For the text-containing cell, return its midpoint in [x, y] coordinate format. 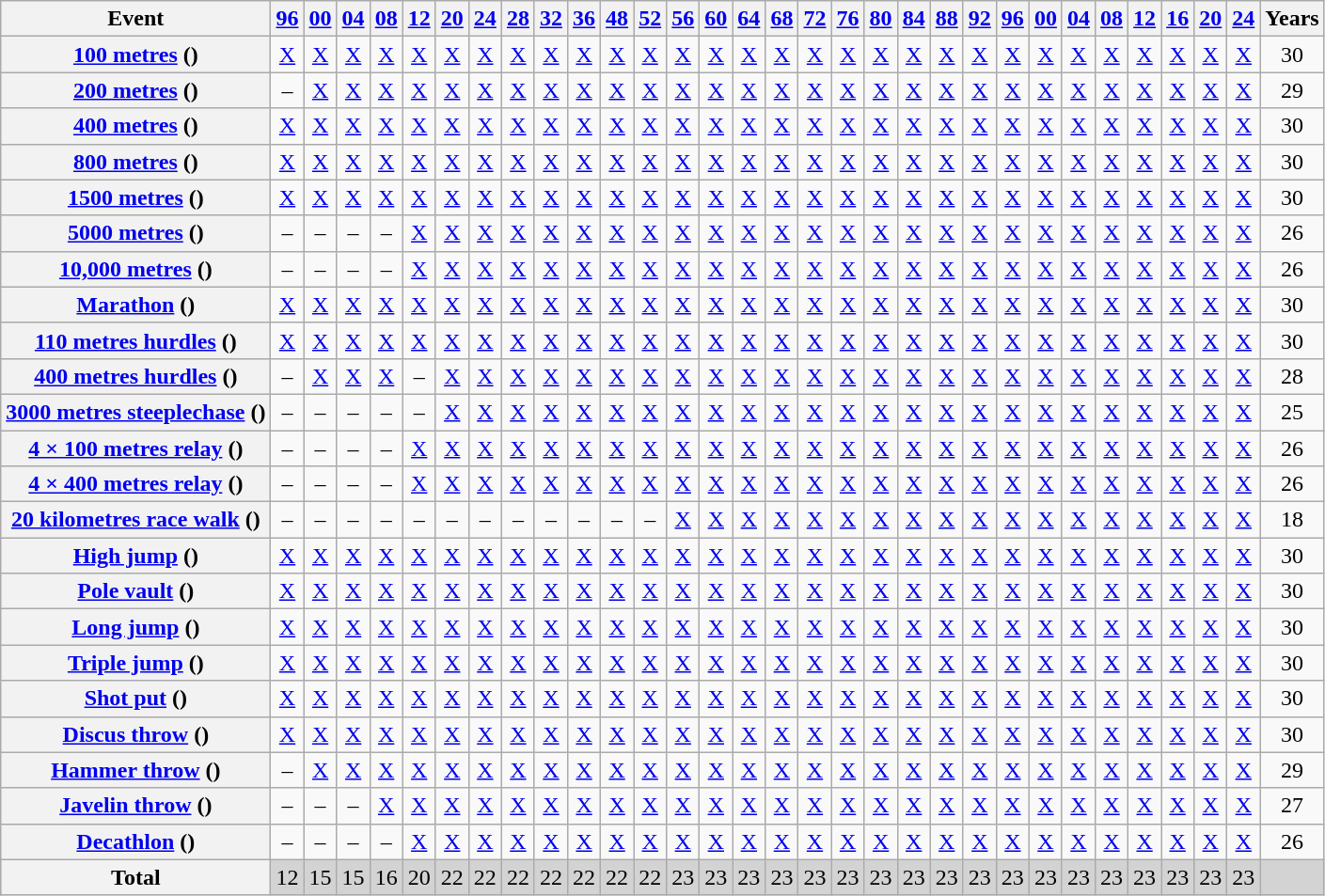
5000 metres () [135, 233]
36 [585, 19]
High jump () [135, 556]
400 metres () [135, 126]
52 [651, 19]
10,000 metres () [135, 269]
27 [1292, 806]
20 kilometres race walk () [135, 520]
100 metres () [135, 55]
60 [717, 19]
76 [848, 19]
Marathon () [135, 305]
64 [749, 19]
4 × 100 metres relay () [135, 448]
Long jump () [135, 627]
Decathlon () [135, 841]
4 × 400 metres relay () [135, 484]
Shot put () [135, 699]
25 [1292, 412]
84 [914, 19]
Triple jump () [135, 663]
Total [135, 877]
Event [135, 19]
48 [617, 19]
Hammer throw () [135, 770]
3000 metres steeplechase () [135, 412]
200 metres () [135, 90]
32 [551, 19]
Javelin throw () [135, 806]
18 [1292, 520]
800 metres () [135, 162]
Years [1292, 19]
1500 metres () [135, 197]
88 [946, 19]
110 metres hurdles () [135, 340]
72 [814, 19]
92 [980, 19]
Discus throw () [135, 734]
56 [683, 19]
400 metres hurdles () [135, 376]
68 [782, 19]
Pole vault () [135, 591]
80 [880, 19]
